Search for the cell housing the specified text and yield its [x, y] center coordinate. 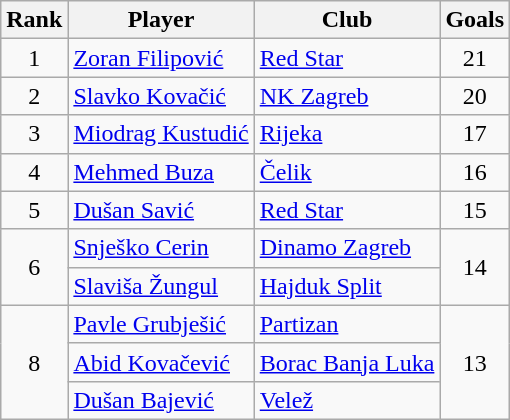
5 [34, 210]
17 [475, 134]
Abid Kovačević [161, 362]
13 [475, 362]
Hajduk Split [347, 286]
Slaviša Žungul [161, 286]
21 [475, 58]
Goals [475, 20]
Velež [347, 400]
6 [34, 267]
Pavle Grubješić [161, 324]
Dinamo Zagreb [347, 248]
Čelik [347, 172]
3 [34, 134]
Rijeka [347, 134]
4 [34, 172]
Miodrag Kustudić [161, 134]
Dušan Bajević [161, 400]
Zoran Filipović [161, 58]
Borac Banja Luka [347, 362]
Rank [34, 20]
Club [347, 20]
Snješko Cerin [161, 248]
20 [475, 96]
8 [34, 362]
Partizan [347, 324]
NK Zagreb [347, 96]
14 [475, 267]
Player [161, 20]
Dušan Savić [161, 210]
1 [34, 58]
15 [475, 210]
Mehmed Buza [161, 172]
2 [34, 96]
16 [475, 172]
Slavko Kovačić [161, 96]
